Find where the given text appears and provide that cell's center as [x, y] coordinate. 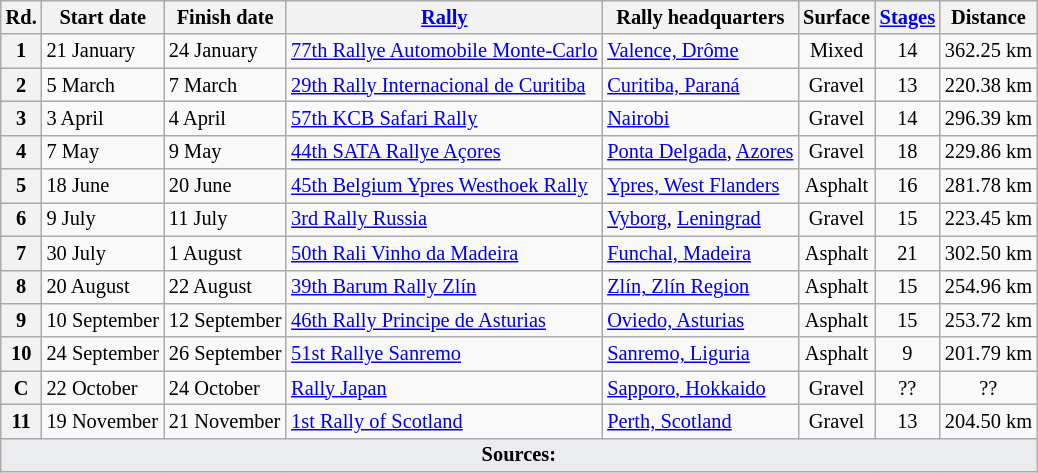
24 October [225, 388]
281.78 km [988, 186]
3 April [103, 118]
4 [22, 152]
51st Rallye Sanremo [444, 354]
24 January [225, 51]
22 August [225, 287]
6 [22, 219]
Start date [103, 17]
29th Rally Internacional de Curitiba [444, 85]
Sources: [519, 455]
204.50 km [988, 421]
Perth, Scotland [700, 421]
21 November [225, 421]
77th Rallye Automobile Monte-Carlo [444, 51]
3 [22, 118]
Distance [988, 17]
201.79 km [988, 354]
Surface [836, 17]
Funchal, Madeira [700, 253]
Valence, Drôme [700, 51]
12 September [225, 320]
223.45 km [988, 219]
8 [22, 287]
18 [908, 152]
Ypres, West Flanders [700, 186]
Oviedo, Asturias [700, 320]
254.96 km [988, 287]
5 March [103, 85]
Curitiba, Paraná [700, 85]
1 August [225, 253]
20 August [103, 287]
Mixed [836, 51]
302.50 km [988, 253]
Vyborg, Leningrad [700, 219]
39th Barum Rally Zlín [444, 287]
220.38 km [988, 85]
Finish date [225, 17]
Rally Japan [444, 388]
Nairobi [700, 118]
Rally headquarters [700, 17]
2 [22, 85]
11 July [225, 219]
57th KCB Safari Rally [444, 118]
16 [908, 186]
Ponta Delgada, Azores [700, 152]
26 September [225, 354]
Zlín, Zlín Region [700, 287]
20 June [225, 186]
45th Belgium Ypres Westhoek Rally [444, 186]
Sanremo, Liguria [700, 354]
9 May [225, 152]
5 [22, 186]
21 January [103, 51]
1 [22, 51]
7 May [103, 152]
296.39 km [988, 118]
22 October [103, 388]
7 [22, 253]
10 September [103, 320]
7 March [225, 85]
253.72 km [988, 320]
4 April [225, 118]
18 June [103, 186]
Sapporo, Hokkaido [700, 388]
19 November [103, 421]
3rd Rally Russia [444, 219]
21 [908, 253]
C [22, 388]
9 July [103, 219]
30 July [103, 253]
44th SATA Rallye Açores [444, 152]
24 September [103, 354]
Stages [908, 17]
11 [22, 421]
Rd. [22, 17]
229.86 km [988, 152]
10 [22, 354]
Rally [444, 17]
46th Rally Principe de Asturias [444, 320]
50th Rali Vinho da Madeira [444, 253]
362.25 km [988, 51]
1st Rally of Scotland [444, 421]
